Identify which cell holds the provided text, then report its (X, Y) central coordinate. 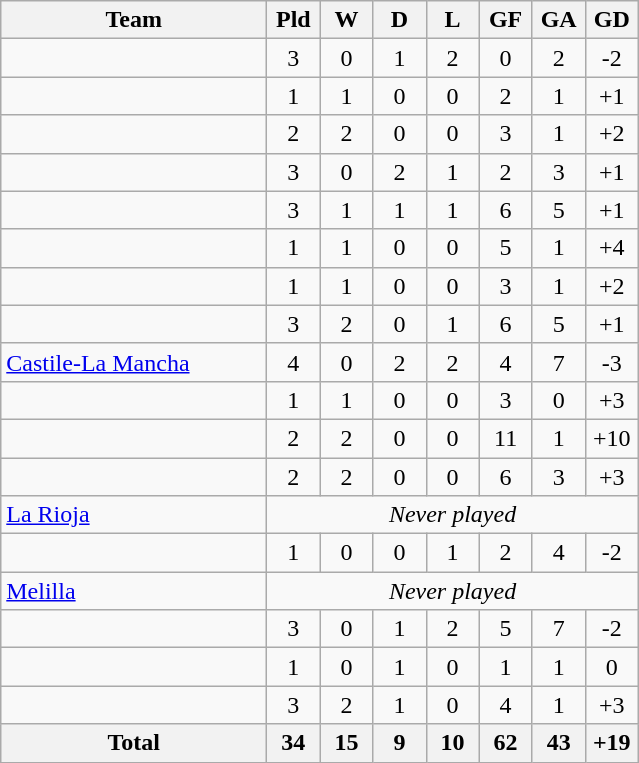
+10 (612, 438)
W (346, 20)
Team (134, 20)
Castile-La Mancha (134, 362)
GF (506, 20)
62 (506, 743)
+4 (612, 248)
Melilla (134, 591)
D (400, 20)
-3 (612, 362)
+19 (612, 743)
GD (612, 20)
GA (558, 20)
9 (400, 743)
11 (506, 438)
La Rioja (134, 515)
34 (294, 743)
15 (346, 743)
10 (452, 743)
43 (558, 743)
Total (134, 743)
L (452, 20)
Pld (294, 20)
